Locate the cell with the specified text and output its (X, Y) center coordinate. 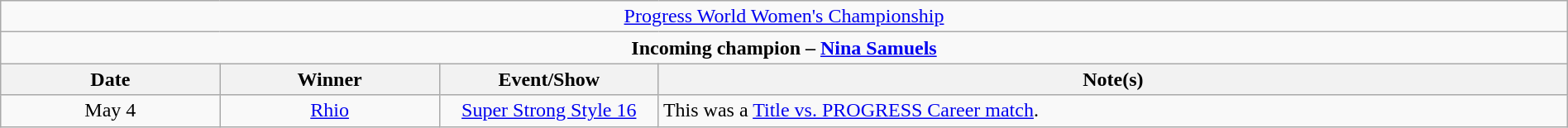
Date (111, 79)
Winner (329, 79)
Note(s) (1113, 79)
May 4 (111, 111)
Super Strong Style 16 (549, 111)
Incoming champion – Nina Samuels (784, 48)
Progress World Women's Championship (784, 17)
This was a Title vs. PROGRESS Career match. (1113, 111)
Rhio (329, 111)
Event/Show (549, 79)
